Provide the (x, y) coordinate of the cell's center where the given text is located.  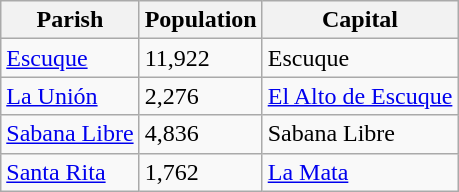
1,762 (200, 172)
Santa Rita (70, 172)
La Unión (70, 96)
Capital (360, 20)
4,836 (200, 134)
2,276 (200, 96)
El Alto de Escuque (360, 96)
11,922 (200, 58)
Population (200, 20)
La Mata (360, 172)
Parish (70, 20)
